Extract the (X, Y) coordinate from the center of the cell holding the provided text.  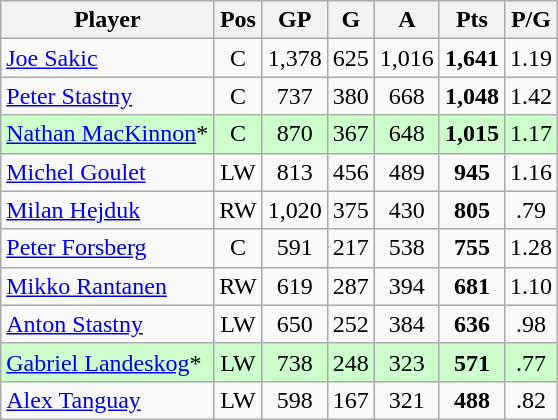
1.10 (530, 286)
1,015 (472, 134)
1.19 (530, 58)
Nathan MacKinnon* (108, 134)
737 (294, 96)
394 (406, 286)
591 (294, 248)
430 (406, 210)
1,016 (406, 58)
1.42 (530, 96)
619 (294, 286)
P/G (530, 20)
.77 (530, 362)
1,641 (472, 58)
287 (350, 286)
1.17 (530, 134)
.79 (530, 210)
G (350, 20)
.98 (530, 324)
681 (472, 286)
375 (350, 210)
1.28 (530, 248)
Michel Goulet (108, 172)
248 (350, 362)
813 (294, 172)
1,020 (294, 210)
Pos (238, 20)
755 (472, 248)
384 (406, 324)
870 (294, 134)
252 (350, 324)
367 (350, 134)
Anton Stastny (108, 324)
538 (406, 248)
Milan Hejduk (108, 210)
Peter Stastny (108, 96)
323 (406, 362)
Player (108, 20)
648 (406, 134)
321 (406, 400)
650 (294, 324)
456 (350, 172)
GP (294, 20)
945 (472, 172)
217 (350, 248)
380 (350, 96)
Pts (472, 20)
167 (350, 400)
738 (294, 362)
571 (472, 362)
488 (472, 400)
598 (294, 400)
1.16 (530, 172)
625 (350, 58)
Peter Forsberg (108, 248)
489 (406, 172)
636 (472, 324)
1,378 (294, 58)
805 (472, 210)
A (406, 20)
Mikko Rantanen (108, 286)
1,048 (472, 96)
.82 (530, 400)
668 (406, 96)
Gabriel Landeskog* (108, 362)
Joe Sakic (108, 58)
Alex Tanguay (108, 400)
